Determine the (x, y) coordinate at the center of the cell enclosing the given text.  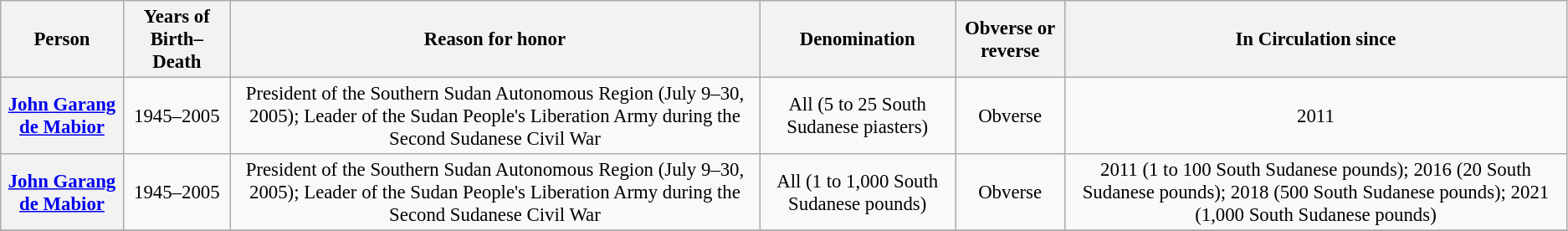
2011 (1315, 116)
Denomination (858, 39)
Obverse or reverse (1011, 39)
All (1 to 1,000 South Sudanese pounds) (858, 192)
2011 (1 to 100 South Sudanese pounds); 2016 (20 South Sudanese pounds); 2018 (500 South Sudanese pounds); 2021 (1,000 South Sudanese pounds) (1315, 192)
All (5 to 25 South Sudanese piasters) (858, 116)
Years of Birth–Death (177, 39)
Reason for honor (494, 39)
Person (62, 39)
In Circulation since (1315, 39)
